Output the (x, y) coordinate of the center of the cell containing the given text.  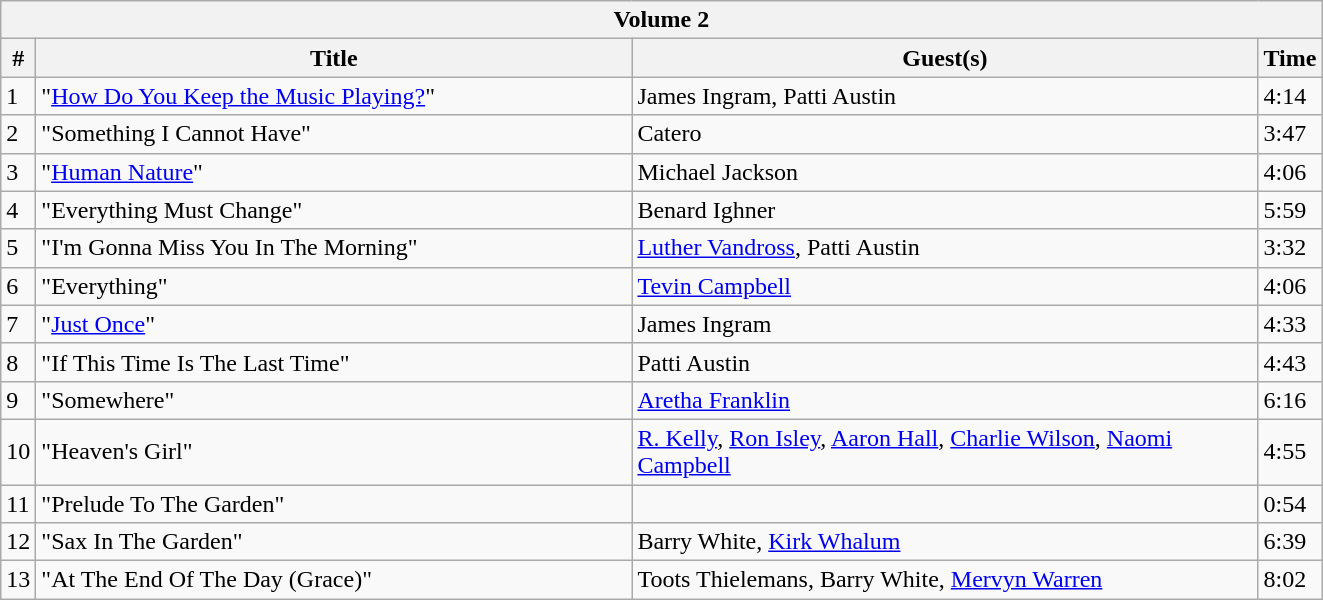
1 (18, 96)
0:54 (1290, 503)
R. Kelly, Ron Isley, Aaron Hall, Charlie Wilson, Naomi Campbell (945, 452)
9 (18, 400)
"How Do You Keep the Music Playing?" (334, 96)
"Something I Cannot Have" (334, 134)
11 (18, 503)
Time (1290, 58)
Michael Jackson (945, 172)
6:16 (1290, 400)
Tevin Campbell (945, 286)
# (18, 58)
7 (18, 324)
"Somewhere" (334, 400)
6 (18, 286)
"Heaven's Girl" (334, 452)
Catero (945, 134)
4:33 (1290, 324)
Guest(s) (945, 58)
4:43 (1290, 362)
4 (18, 210)
"Everything" (334, 286)
8:02 (1290, 580)
Patti Austin (945, 362)
3:47 (1290, 134)
12 (18, 542)
Volume 2 (662, 20)
"Just Once" (334, 324)
Title (334, 58)
James Ingram, Patti Austin (945, 96)
Aretha Franklin (945, 400)
4:14 (1290, 96)
"Human Nature" (334, 172)
"I'm Gonna Miss You In The Morning" (334, 248)
4:55 (1290, 452)
3:32 (1290, 248)
Toots Thielemans, Barry White, Mervyn Warren (945, 580)
3 (18, 172)
6:39 (1290, 542)
Benard Ighner (945, 210)
"Sax In The Garden" (334, 542)
"Prelude To The Garden" (334, 503)
5:59 (1290, 210)
2 (18, 134)
Luther Vandross, Patti Austin (945, 248)
"Everything Must Change" (334, 210)
10 (18, 452)
8 (18, 362)
5 (18, 248)
"If This Time Is The Last Time" (334, 362)
"At The End Of The Day (Grace)" (334, 580)
13 (18, 580)
James Ingram (945, 324)
Barry White, Kirk Whalum (945, 542)
